Output the (X, Y) coordinate of the center of the cell containing the given text.  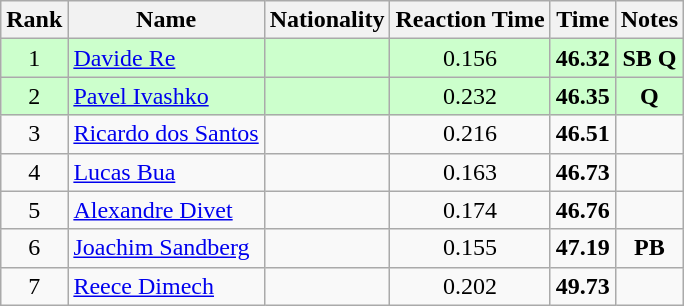
6 (34, 248)
7 (34, 286)
1 (34, 58)
46.35 (582, 96)
Pavel Ivashko (166, 96)
0.232 (470, 96)
Reaction Time (470, 20)
Davide Re (166, 58)
PB (649, 248)
0.216 (470, 134)
46.32 (582, 58)
3 (34, 134)
0.163 (470, 172)
Joachim Sandberg (166, 248)
0.174 (470, 210)
46.76 (582, 210)
0.202 (470, 286)
Reece Dimech (166, 286)
Alexandre Divet (166, 210)
2 (34, 96)
46.73 (582, 172)
47.19 (582, 248)
Q (649, 96)
49.73 (582, 286)
Ricardo dos Santos (166, 134)
SB Q (649, 58)
Nationality (327, 20)
46.51 (582, 134)
5 (34, 210)
Rank (34, 20)
Notes (649, 20)
Name (166, 20)
4 (34, 172)
Time (582, 20)
Lucas Bua (166, 172)
0.156 (470, 58)
0.155 (470, 248)
